Identify which cell holds the provided text, then report its [x, y] central coordinate. 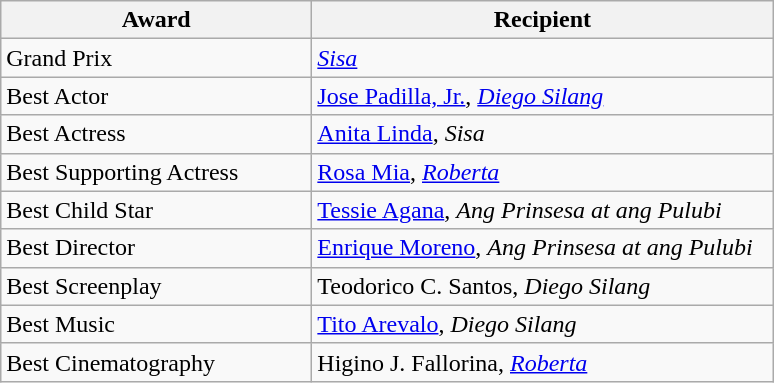
Best Child Star [156, 210]
Best Actress [156, 134]
Recipient [542, 20]
Rosa Mia, Roberta [542, 172]
Sisa [542, 58]
Teodorico C. Santos, Diego Silang [542, 286]
Best Director [156, 248]
Best Screenplay [156, 286]
Best Music [156, 324]
Tessie Agana, Ang Prinsesa at ang Pulubi [542, 210]
Grand Prix [156, 58]
Jose Padilla, Jr., Diego Silang [542, 96]
Tito Arevalo, Diego Silang [542, 324]
Best Supporting Actress [156, 172]
Best Cinematography [156, 362]
Award [156, 20]
Anita Linda, Sisa [542, 134]
Higino J. Fallorina, Roberta [542, 362]
Enrique Moreno, Ang Prinsesa at ang Pulubi [542, 248]
Best Actor [156, 96]
